Extract the (x, y) coordinate from the center of the cell holding the provided text.  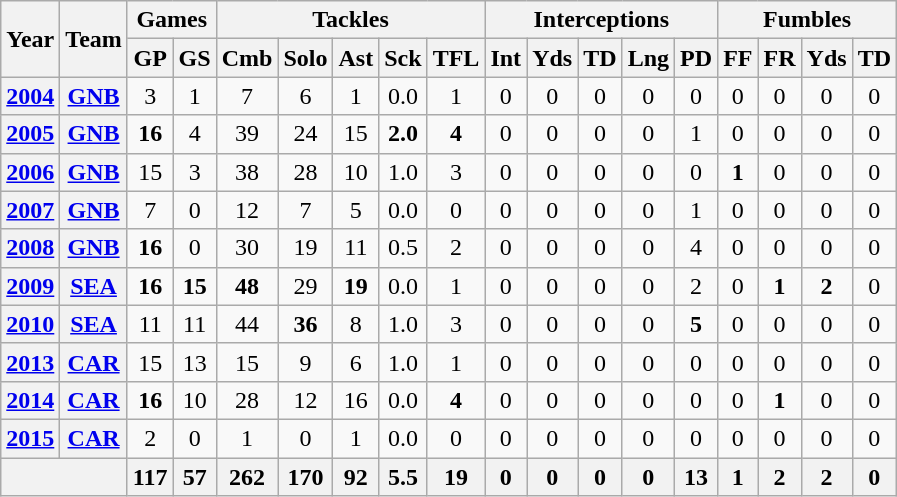
GS (194, 58)
Int (506, 58)
TFL (456, 58)
5.5 (403, 477)
36 (306, 324)
2007 (30, 210)
30 (247, 248)
Solo (306, 58)
Lng (648, 58)
FF (738, 58)
2014 (30, 400)
2.0 (403, 134)
Interceptions (602, 20)
8 (356, 324)
Sck (403, 58)
FR (780, 58)
2008 (30, 248)
48 (247, 286)
Tackles (350, 20)
38 (247, 172)
44 (247, 324)
Fumbles (808, 20)
39 (247, 134)
PD (696, 58)
Cmb (247, 58)
2009 (30, 286)
170 (306, 477)
2013 (30, 362)
0.5 (403, 248)
Ast (356, 58)
2004 (30, 96)
24 (306, 134)
117 (150, 477)
Year (30, 39)
57 (194, 477)
29 (306, 286)
9 (306, 362)
2010 (30, 324)
92 (356, 477)
Games (172, 20)
GP (150, 58)
262 (247, 477)
2006 (30, 172)
Team (94, 39)
2005 (30, 134)
2015 (30, 438)
